Return (X, Y) of the center of cell containing provided text 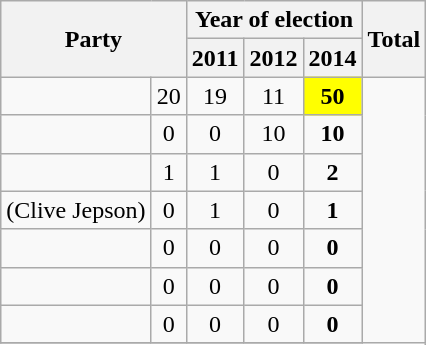
50 (332, 96)
2014 (332, 58)
Year of election (274, 20)
Total (394, 39)
2011 (215, 58)
2 (332, 172)
19 (215, 96)
Party (94, 39)
2012 (274, 58)
11 (274, 96)
(Clive Jepson) (76, 210)
20 (168, 96)
